For the text-containing cell, return its midpoint in [x, y] coordinate format. 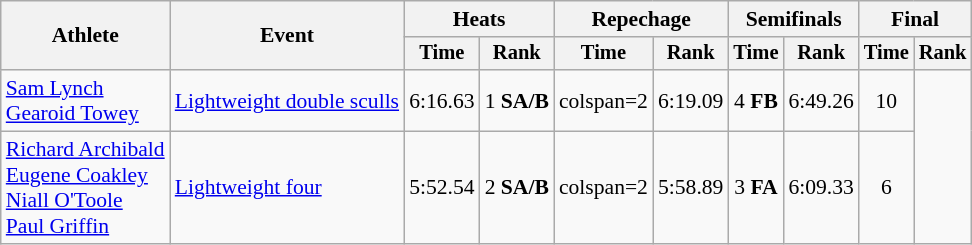
5:58.89 [690, 188]
Repechage [642, 19]
1 SA/B [517, 100]
Lightweight four [287, 188]
6:19.09 [690, 100]
4 FB [756, 100]
Richard ArchibaldEugene CoakleyNiall O'ToolePaul Griffin [86, 188]
Heats [479, 19]
6:49.26 [820, 100]
5:52.54 [442, 188]
Semifinals [793, 19]
Final [915, 19]
10 [886, 100]
Athlete [86, 36]
Event [287, 36]
Sam LynchGearoid Towey [86, 100]
6:16.63 [442, 100]
6 [886, 188]
3 FA [756, 188]
Lightweight double sculls [287, 100]
2 SA/B [517, 188]
6:09.33 [820, 188]
